Search for the cell housing the specified text and yield its (x, y) center coordinate. 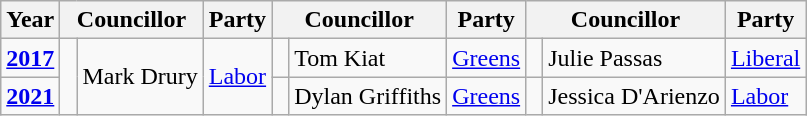
Dylan Griffiths (368, 96)
2021 (30, 96)
Julie Passas (634, 58)
Liberal (765, 58)
Jessica D'Arienzo (634, 96)
Mark Drury (140, 77)
2017 (30, 58)
Tom Kiat (368, 58)
Year (30, 20)
